Provide the [X, Y] coordinate of the cell's center where the given text is located.  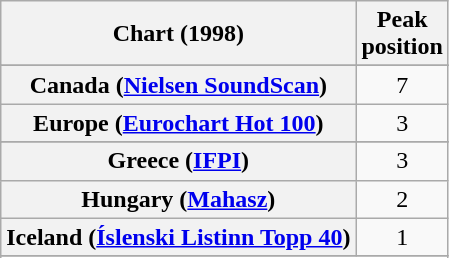
2 [402, 199]
1 [402, 237]
Chart (1998) [178, 34]
7 [402, 85]
Europe (Eurochart Hot 100) [178, 123]
Iceland (Íslenski Listinn Topp 40) [178, 237]
Hungary (Mahasz) [178, 199]
Peakposition [402, 34]
Canada (Nielsen SoundScan) [178, 85]
Greece (IFPI) [178, 161]
